Pinpoint the cell where the given text exists, returning its (X, Y) midpoint coordinate. 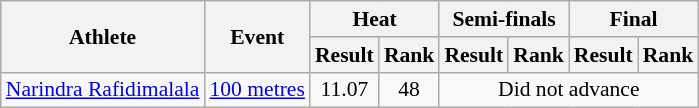
Heat (374, 19)
Narindra Rafidimalala (103, 90)
48 (410, 90)
Event (256, 36)
Did not advance (568, 90)
Semi-finals (504, 19)
Final (634, 19)
11.07 (344, 90)
Athlete (103, 36)
100 metres (256, 90)
